Extract the (x, y) coordinate from the center of the cell holding the provided text.  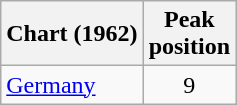
9 (189, 85)
Germany (72, 85)
Peakposition (189, 34)
Chart (1962) (72, 34)
